Output the (X, Y) coordinate of the center of the cell containing the given text.  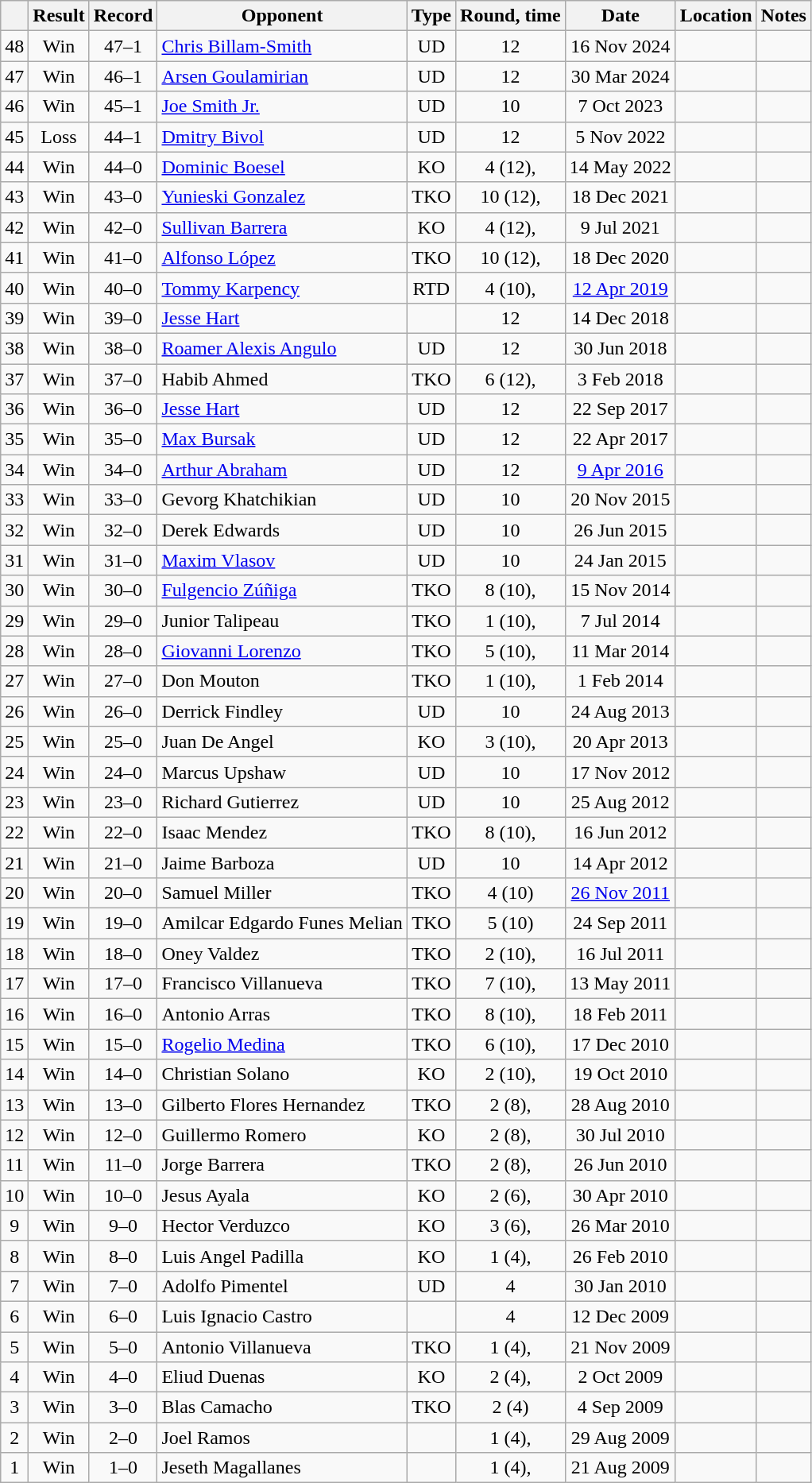
4 (10) (511, 893)
45–1 (123, 106)
26 (14, 711)
25 Aug 2012 (620, 802)
38–0 (123, 348)
Gevorg Khatchikian (282, 500)
Juan De Angel (282, 741)
5 (10) (511, 923)
8 (14, 1256)
22 Sep 2017 (620, 409)
30 Jun 2018 (620, 348)
32 (14, 530)
15–0 (123, 1044)
Junior Talipeau (282, 621)
5 Nov 2022 (620, 137)
Amilcar Edgardo Funes Melian (282, 923)
15 Nov 2014 (620, 590)
Jeseth Magallanes (282, 1468)
23 (14, 802)
33–0 (123, 500)
34 (14, 470)
30 (14, 590)
16 Jul 2011 (620, 954)
Location (716, 16)
11 (14, 1165)
Arthur Abraham (282, 470)
20 (14, 893)
Alfonso López (282, 257)
41 (14, 257)
7 Oct 2023 (620, 106)
37–0 (123, 379)
23–0 (123, 802)
42–0 (123, 227)
36–0 (123, 409)
18 Dec 2020 (620, 257)
Eliud Duenas (282, 1377)
43–0 (123, 197)
16 Nov 2024 (620, 46)
40 (14, 288)
2–0 (123, 1438)
Samuel Miller (282, 893)
4 (10), (511, 288)
Don Mouton (282, 681)
Antonio Villanueva (282, 1347)
10–0 (123, 1195)
6–0 (123, 1316)
8–0 (123, 1256)
30–0 (123, 590)
14–0 (123, 1074)
26 Jun 2015 (620, 530)
Rogelio Medina (282, 1044)
Jesus Ayala (282, 1195)
45 (14, 137)
16 (14, 1014)
2 Oct 2009 (620, 1377)
19 Oct 2010 (620, 1074)
15 (14, 1044)
30 Apr 2010 (620, 1195)
28 (14, 651)
18 Dec 2021 (620, 197)
6 (14, 1316)
Francisco Villanueva (282, 984)
Luis Ignacio Castro (282, 1316)
Sullivan Barrera (282, 227)
39–0 (123, 318)
39 (14, 318)
3–0 (123, 1407)
13 May 2011 (620, 984)
1 (14, 1468)
5–0 (123, 1347)
17 (14, 984)
Antonio Arras (282, 1014)
RTD (431, 288)
24 Jan 2015 (620, 560)
28 Aug 2010 (620, 1105)
Roamer Alexis Angulo (282, 348)
17 Nov 2012 (620, 772)
9 Jul 2021 (620, 227)
14 May 2022 (620, 167)
36 (14, 409)
4 Sep 2009 (620, 1407)
13 (14, 1105)
Derrick Findley (282, 711)
29–0 (123, 621)
30 Jul 2010 (620, 1135)
Derek Edwards (282, 530)
27–0 (123, 681)
43 (14, 197)
14 Dec 2018 (620, 318)
Notes (783, 16)
48 (14, 46)
44 (14, 167)
17–0 (123, 984)
21 (14, 862)
16–0 (123, 1014)
5 (10), (511, 651)
38 (14, 348)
2 (4), (511, 1377)
Joe Smith Jr. (282, 106)
44–0 (123, 167)
7 (10), (511, 984)
Hector Verduzco (282, 1226)
11 Mar 2014 (620, 651)
Jaime Barboza (282, 862)
32–0 (123, 530)
3 (14, 1407)
24 Aug 2013 (620, 711)
20 Apr 2013 (620, 741)
46–1 (123, 76)
Dmitry Bivol (282, 137)
47–1 (123, 46)
47 (14, 76)
3 (10), (511, 741)
Maxim Vlasov (282, 560)
Christian Solano (282, 1074)
Result (59, 16)
Arsen Goulamirian (282, 76)
Date (620, 16)
Opponent (282, 16)
26 Feb 2010 (620, 1256)
Dominic Boesel (282, 167)
37 (14, 379)
16 Jun 2012 (620, 832)
5 (14, 1347)
7 Jul 2014 (620, 621)
20 Nov 2015 (620, 500)
19–0 (123, 923)
25–0 (123, 741)
30 Jan 2010 (620, 1286)
Tommy Karpency (282, 288)
Record (123, 16)
4–0 (123, 1377)
Loss (59, 137)
42 (14, 227)
7 (14, 1286)
35 (14, 439)
Chris Billam-Smith (282, 46)
29 (14, 621)
26 Nov 2011 (620, 893)
2 (4) (511, 1407)
26–0 (123, 711)
Luis Angel Padilla (282, 1256)
Gilberto Flores Hernandez (282, 1105)
Type (431, 16)
21 Nov 2009 (620, 1347)
Marcus Upshaw (282, 772)
12–0 (123, 1135)
24–0 (123, 772)
25 (14, 741)
34–0 (123, 470)
19 (14, 923)
33 (14, 500)
Guillermo Romero (282, 1135)
29 Aug 2009 (620, 1438)
26 Mar 2010 (620, 1226)
1 Feb 2014 (620, 681)
41–0 (123, 257)
17 Dec 2010 (620, 1044)
9 (14, 1226)
Oney Valdez (282, 954)
2 (6), (511, 1195)
31–0 (123, 560)
Round, time (511, 16)
3 (6), (511, 1226)
3 Feb 2018 (620, 379)
13–0 (123, 1105)
Max Bursak (282, 439)
Isaac Mendez (282, 832)
24 (14, 772)
Fulgencio Zúñiga (282, 590)
2 (14, 1438)
Giovanni Lorenzo (282, 651)
18 (14, 954)
35–0 (123, 439)
11–0 (123, 1165)
31 (14, 560)
14 (14, 1074)
1–0 (123, 1468)
30 Mar 2024 (620, 76)
6 (10), (511, 1044)
22–0 (123, 832)
46 (14, 106)
Jorge Barrera (282, 1165)
Blas Camacho (282, 1407)
Joel Ramos (282, 1438)
14 Apr 2012 (620, 862)
Adolfo Pimentel (282, 1286)
22 (14, 832)
12 Apr 2019 (620, 288)
Richard Gutierrez (282, 802)
28–0 (123, 651)
44–1 (123, 137)
6 (12), (511, 379)
20–0 (123, 893)
24 Sep 2011 (620, 923)
21 Aug 2009 (620, 1468)
Habib Ahmed (282, 379)
Yunieski Gonzalez (282, 197)
18 Feb 2011 (620, 1014)
7–0 (123, 1286)
26 Jun 2010 (620, 1165)
21–0 (123, 862)
9 Apr 2016 (620, 470)
22 Apr 2017 (620, 439)
27 (14, 681)
40–0 (123, 288)
9–0 (123, 1226)
18–0 (123, 954)
12 Dec 2009 (620, 1316)
